Capture the cell that displays the provided text and extract its [X, Y] central coordinate. 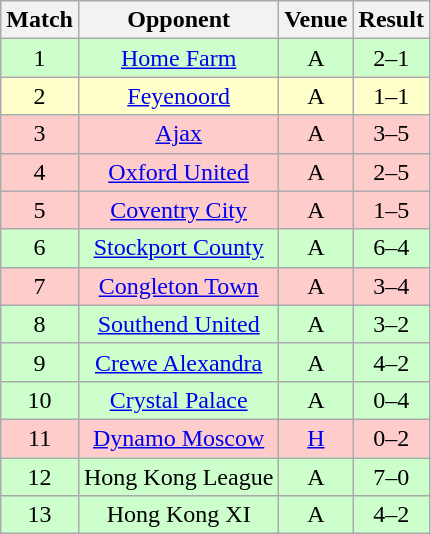
6–4 [391, 248]
1 [40, 58]
2–5 [391, 172]
Coventry City [178, 210]
0–4 [391, 400]
8 [40, 324]
5 [40, 210]
6 [40, 248]
Crewe Alexandra [178, 362]
Ajax [178, 134]
1–5 [391, 210]
Hong Kong XI [178, 515]
2 [40, 96]
Opponent [178, 20]
2–1 [391, 58]
4 [40, 172]
13 [40, 515]
7 [40, 286]
Congleton Town [178, 286]
Oxford United [178, 172]
3 [40, 134]
Result [391, 20]
9 [40, 362]
Feyenoord [178, 96]
3–5 [391, 134]
Home Farm [178, 58]
0–2 [391, 438]
12 [40, 477]
7–0 [391, 477]
10 [40, 400]
11 [40, 438]
Crystal Palace [178, 400]
Southend United [178, 324]
Hong Kong League [178, 477]
Dynamo Moscow [178, 438]
Venue [316, 20]
3–4 [391, 286]
Stockport County [178, 248]
3–2 [391, 324]
Match [40, 20]
H [316, 438]
1–1 [391, 96]
